From the cell containing the given text, extract its center point as (x, y) coordinate. 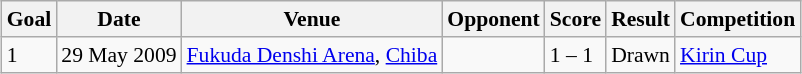
Competition (738, 19)
Score (576, 19)
Fukuda Denshi Arena, Chiba (312, 54)
1 – 1 (576, 54)
Drawn (640, 54)
1 (30, 54)
Date (118, 19)
29 May 2009 (118, 54)
Venue (312, 19)
Opponent (494, 19)
Kirin Cup (738, 54)
Result (640, 19)
Goal (30, 19)
